Scan for the cell matching the given text and deliver its [x, y] coordinate at center. 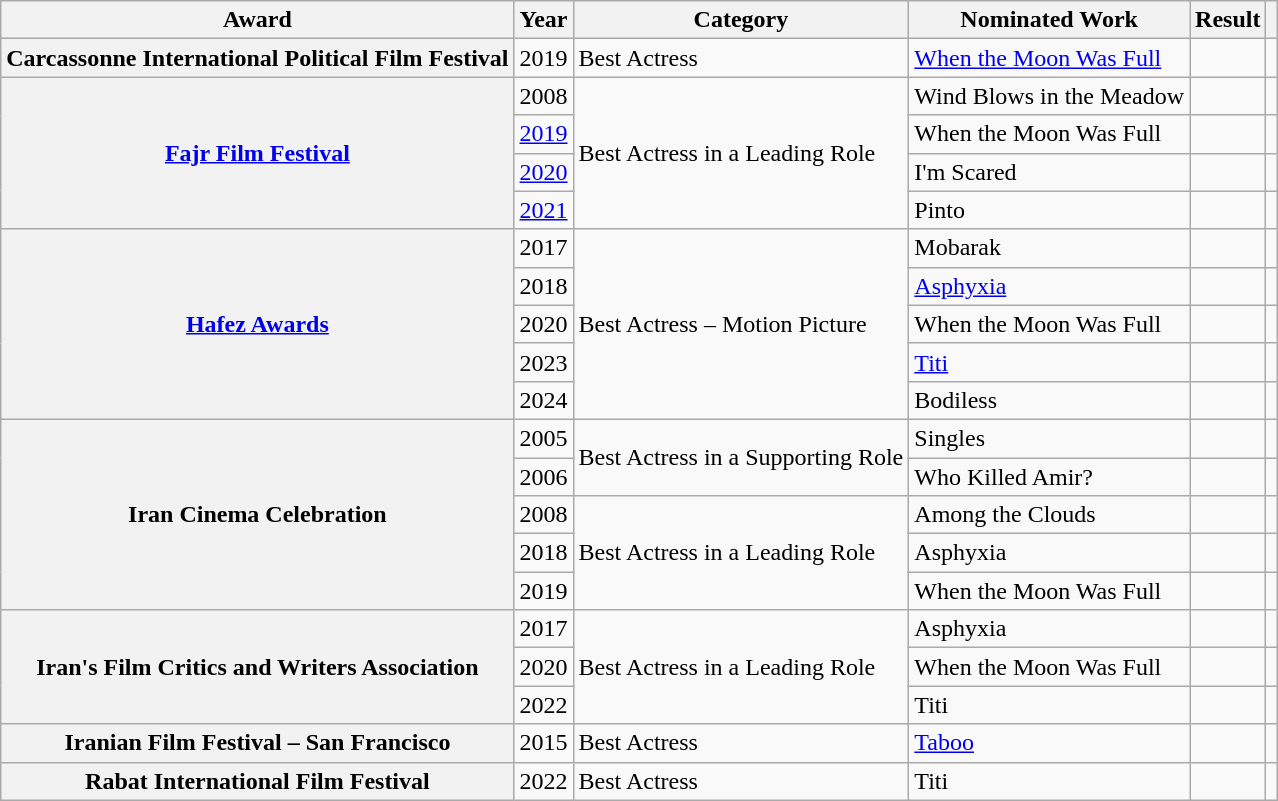
Best Actress – Motion Picture [741, 324]
Award [258, 20]
Among the Clouds [1050, 515]
Best Actress in a Supporting Role [741, 457]
2006 [544, 477]
Mobarak [1050, 248]
Pinto [1050, 210]
Iran's Film Critics and Writers Association [258, 667]
Hafez Awards [258, 324]
Iranian Film Festival – San Francisco [258, 743]
Category [741, 20]
Taboo [1050, 743]
Result [1228, 20]
Rabat International Film Festival [258, 781]
Carcassonne International Political Film Festival [258, 58]
2015 [544, 743]
Who Killed Amir? [1050, 477]
Singles [1050, 438]
Bodiless [1050, 400]
Fajr Film Festival [258, 153]
Iran Cinema Celebration [258, 514]
I'm Scared [1050, 172]
2023 [544, 362]
2005 [544, 438]
Year [544, 20]
Wind Blows in the Meadow [1050, 96]
Nominated Work [1050, 20]
2024 [544, 400]
2021 [544, 210]
